Identify which cell holds the provided text, then report its (X, Y) central coordinate. 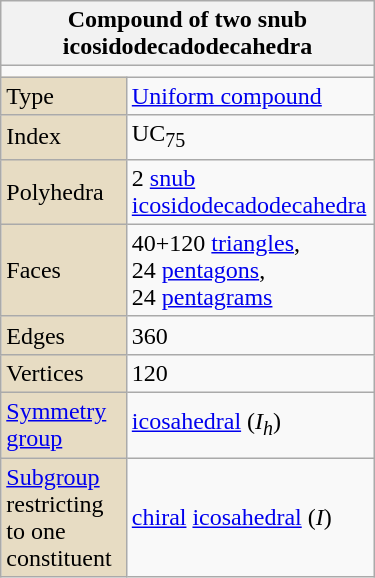
Faces (64, 270)
Subgroup restricting to one constituent (64, 518)
Index (64, 137)
Type (64, 96)
Symmetry group (64, 426)
40+120 triangles,24 pentagons,24 pentagrams (250, 270)
Edges (64, 335)
120 (250, 373)
UC75 (250, 137)
Uniform compound (250, 96)
Vertices (64, 373)
360 (250, 335)
2 snub icosidodecadodecahedra (250, 192)
icosahedral (Ih) (250, 426)
chiral icosahedral (I) (250, 518)
Polyhedra (64, 192)
Compound of two snub icosidodecadodecahedra (188, 34)
